For the text-containing cell, return its midpoint in (x, y) coordinate format. 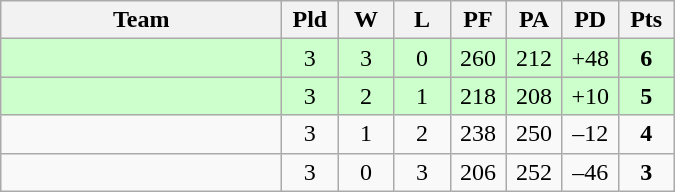
PD (590, 20)
Team (142, 20)
260 (478, 58)
206 (478, 172)
212 (534, 58)
218 (478, 96)
238 (478, 134)
250 (534, 134)
PA (534, 20)
252 (534, 172)
PF (478, 20)
+10 (590, 96)
–46 (590, 172)
5 (646, 96)
6 (646, 58)
4 (646, 134)
W (366, 20)
Pts (646, 20)
L (422, 20)
208 (534, 96)
+48 (590, 58)
Pld (310, 20)
–12 (590, 134)
